Output the [x, y] coordinate of the center of the cell containing the given text.  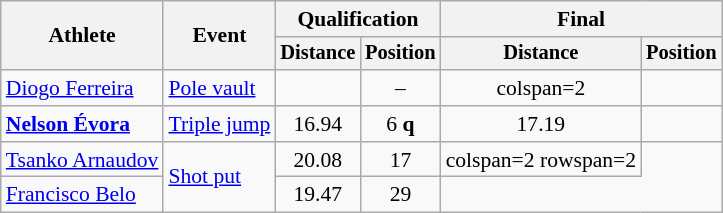
Qualification [358, 19]
Nelson Évora [82, 124]
20.08 [318, 160]
Athlete [82, 36]
colspan=2 [542, 88]
Pole vault [219, 88]
– [400, 88]
Final [582, 19]
Shot put [219, 178]
Diogo Ferreira [82, 88]
Triple jump [219, 124]
17.19 [542, 124]
colspan=2 rowspan=2 [542, 160]
Tsanko Arnaudov [82, 160]
Event [219, 36]
Francisco Belo [82, 195]
29 [400, 195]
16.94 [318, 124]
19.47 [318, 195]
17 [400, 160]
6 q [400, 124]
